Provide the (x, y) coordinate of the cell's center where the given text is located.  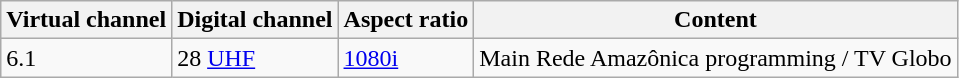
Main Rede Amazônica programming / TV Globo (716, 58)
1080i (406, 58)
Content (716, 20)
28 UHF (255, 58)
Virtual channel (86, 20)
Digital channel (255, 20)
Aspect ratio (406, 20)
6.1 (86, 58)
